Return the [X, Y] coordinate for the center point of the cell that contains the specified text.  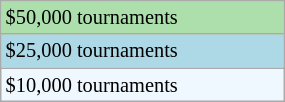
$10,000 tournaments [142, 85]
$50,000 tournaments [142, 17]
$25,000 tournaments [142, 51]
